Return (X, Y) of the center of cell containing provided text 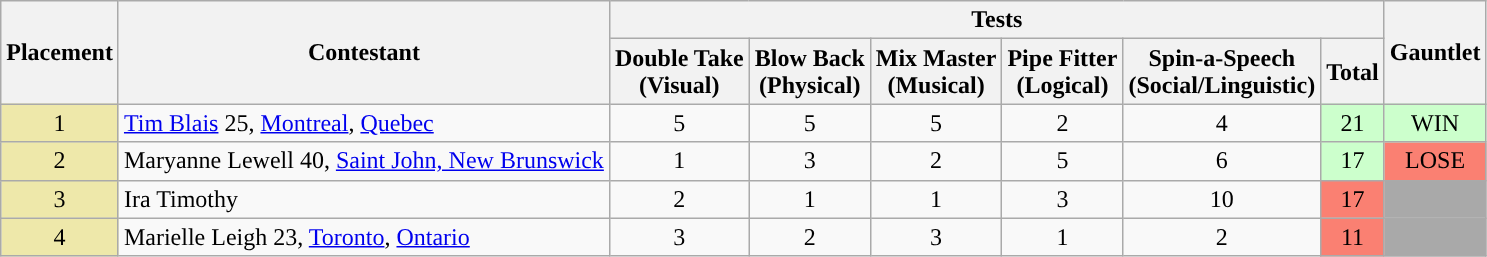
10 (1222, 199)
11 (1353, 237)
Mix Master(Musical) (936, 72)
21 (1353, 123)
Placement (60, 52)
Pipe Fitter(Logical) (1062, 72)
WIN (1435, 123)
Marielle Leigh 23, Toronto, Ontario (364, 237)
Contestant (364, 52)
Tim Blais 25, Montreal, Quebec (364, 123)
LOSE (1435, 161)
Maryanne Lewell 40, Saint John, New Brunswick (364, 161)
Ira Timothy (364, 199)
Total (1353, 72)
Tests (996, 20)
Spin-a-Speech(Social/Linguistic) (1222, 72)
Double Take(Visual) (679, 72)
Blow Back(Physical) (810, 72)
6 (1222, 161)
Gauntlet (1435, 52)
